Return (x, y) of the center of cell containing provided text 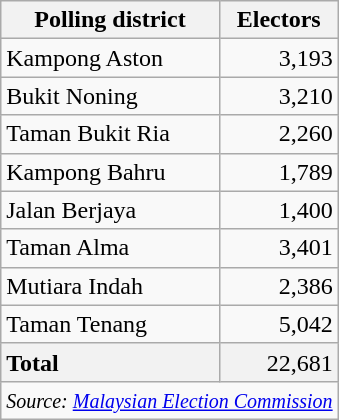
Taman Tenang (110, 324)
3,210 (278, 96)
Source: Malaysian Election Commission (170, 400)
22,681 (278, 362)
Mutiara Indah (110, 286)
Bukit Noning (110, 96)
Taman Alma (110, 248)
Kampong Aston (110, 58)
Kampong Bahru (110, 172)
Polling district (110, 20)
2,260 (278, 134)
Total (110, 362)
2,386 (278, 286)
5,042 (278, 324)
Taman Bukit Ria (110, 134)
3,193 (278, 58)
3,401 (278, 248)
Jalan Berjaya (110, 210)
1,400 (278, 210)
Electors (278, 20)
1,789 (278, 172)
